Detect which cell encompasses the target text, then output its (X, Y) center coordinate. 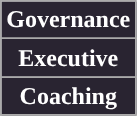
Executive (68, 58)
Governance (68, 20)
Coaching (68, 96)
